Provide the (X, Y) coordinate of the cell's center where the given text is located.  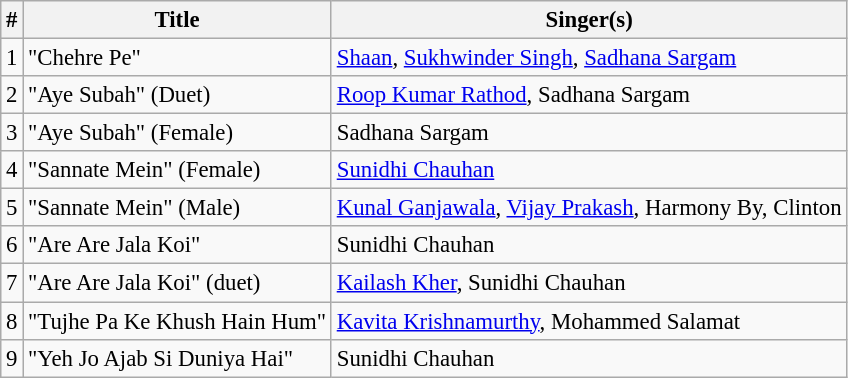
Sadhana Sargam (588, 133)
"Aye Subah" (Female) (178, 133)
6 (12, 245)
"Chehre Pe" (178, 58)
8 (12, 321)
"Sannate Mein" (Male) (178, 208)
"Yeh Jo Ajab Si Duniya Hai" (178, 358)
Shaan, Sukhwinder Singh, Sadhana Sargam (588, 58)
5 (12, 208)
1 (12, 58)
"Aye Subah" (Duet) (178, 95)
"Sannate Mein" (Female) (178, 170)
2 (12, 95)
7 (12, 283)
4 (12, 170)
"Are Are Jala Koi" (178, 245)
# (12, 20)
"Are Are Jala Koi" (duet) (178, 283)
3 (12, 133)
Singer(s) (588, 20)
Roop Kumar Rathod, Sadhana Sargam (588, 95)
Kailash Kher, Sunidhi Chauhan (588, 283)
Kunal Ganjawala, Vijay Prakash, Harmony By, Clinton (588, 208)
"Tujhe Pa Ke Khush Hain Hum" (178, 321)
9 (12, 358)
Kavita Krishnamurthy, Mohammed Salamat (588, 321)
Title (178, 20)
